Output the [X, Y] coordinate of the center of the cell containing the given text.  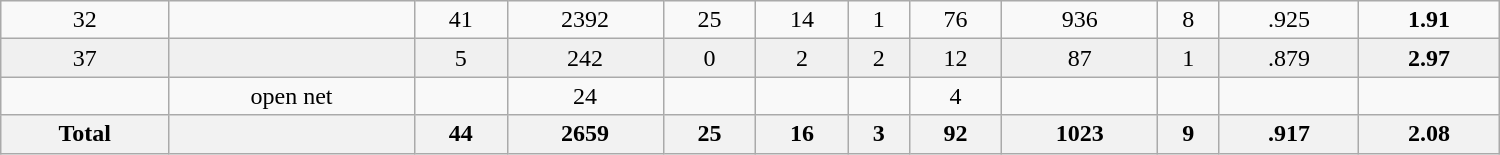
14 [802, 20]
Total [85, 134]
87 [1080, 58]
92 [956, 134]
1023 [1080, 134]
242 [585, 58]
5 [460, 58]
9 [1188, 134]
936 [1080, 20]
3 [878, 134]
.879 [1289, 58]
2392 [585, 20]
44 [460, 134]
24 [585, 96]
41 [460, 20]
2659 [585, 134]
12 [956, 58]
.917 [1289, 134]
open net [292, 96]
2.97 [1429, 58]
.925 [1289, 20]
8 [1188, 20]
0 [710, 58]
32 [85, 20]
1.91 [1429, 20]
76 [956, 20]
37 [85, 58]
2.08 [1429, 134]
16 [802, 134]
4 [956, 96]
